Identify which cell holds the provided text, then report its (X, Y) central coordinate. 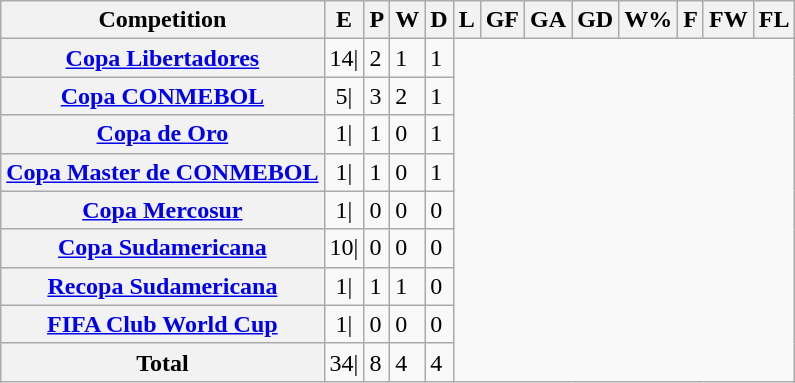
Copa de Oro (162, 134)
Copa Master de CONMEBOL (162, 172)
14| (344, 58)
Copa Libertadores (162, 58)
10| (344, 248)
E (344, 20)
Copa Mercosur (162, 210)
Copa Sudamericana (162, 248)
P (377, 20)
D (439, 20)
Recopa Sudamericana (162, 286)
5| (344, 96)
F (691, 20)
FIFA Club World Cup (162, 324)
FL (774, 20)
FW (728, 20)
L (466, 20)
W% (648, 20)
Total (162, 362)
GA (548, 20)
GF (502, 20)
GD (596, 20)
8 (377, 362)
W (408, 20)
Competition (162, 20)
3 (377, 96)
Copa CONMEBOL (162, 96)
34| (344, 362)
